Determine the [X, Y] coordinate at the center of the cell enclosing the given text.  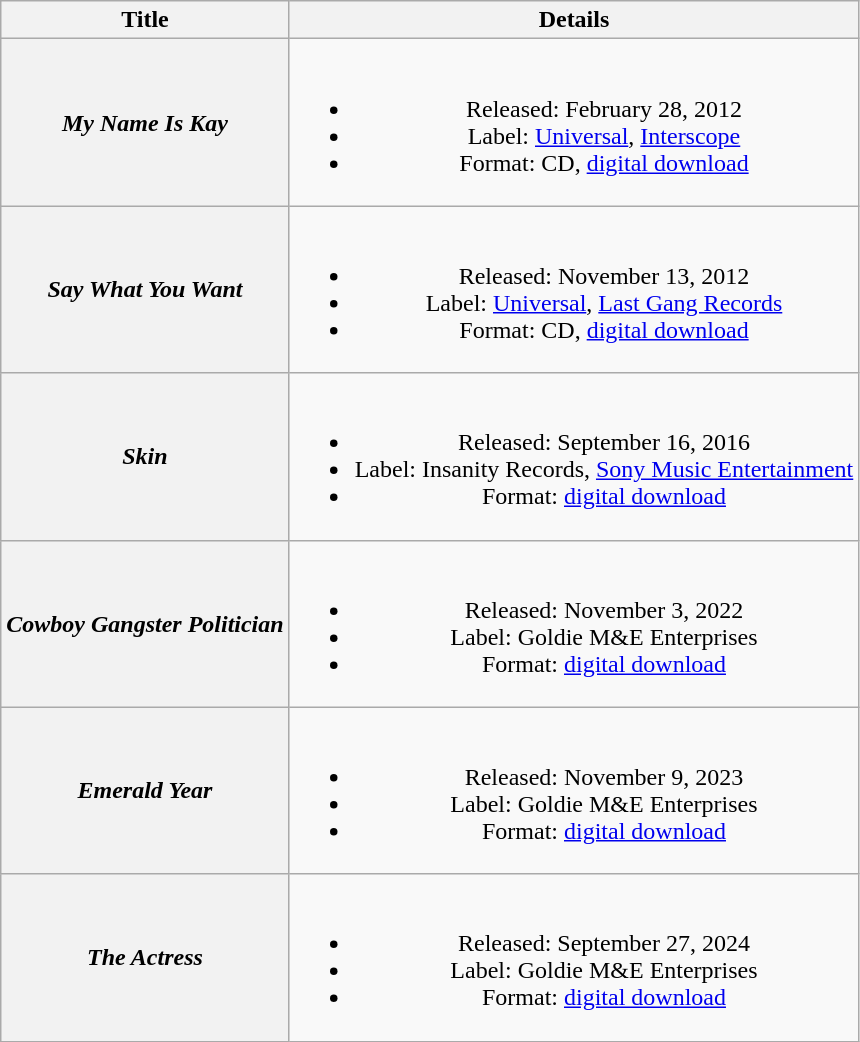
Skin [145, 456]
Released: February 28, 2012Label: Universal, InterscopeFormat: CD, digital download [574, 122]
Released: November 3, 2022Label: Goldie M&E EnterprisesFormat: digital download [574, 624]
My Name Is Kay [145, 122]
Released: September 27, 2024Label: Goldie M&E EnterprisesFormat: digital download [574, 958]
Details [574, 20]
The Actress [145, 958]
Released: November 9, 2023Label: Goldie M&E EnterprisesFormat: digital download [574, 790]
Cowboy Gangster Politician [145, 624]
Released: November 13, 2012Label: Universal, Last Gang RecordsFormat: CD, digital download [574, 290]
Released: September 16, 2016Label: Insanity Records, Sony Music EntertainmentFormat: digital download [574, 456]
Emerald Year [145, 790]
Say What You Want [145, 290]
Title [145, 20]
